Extract the (x, y) coordinate from the center of the cell holding the provided text.  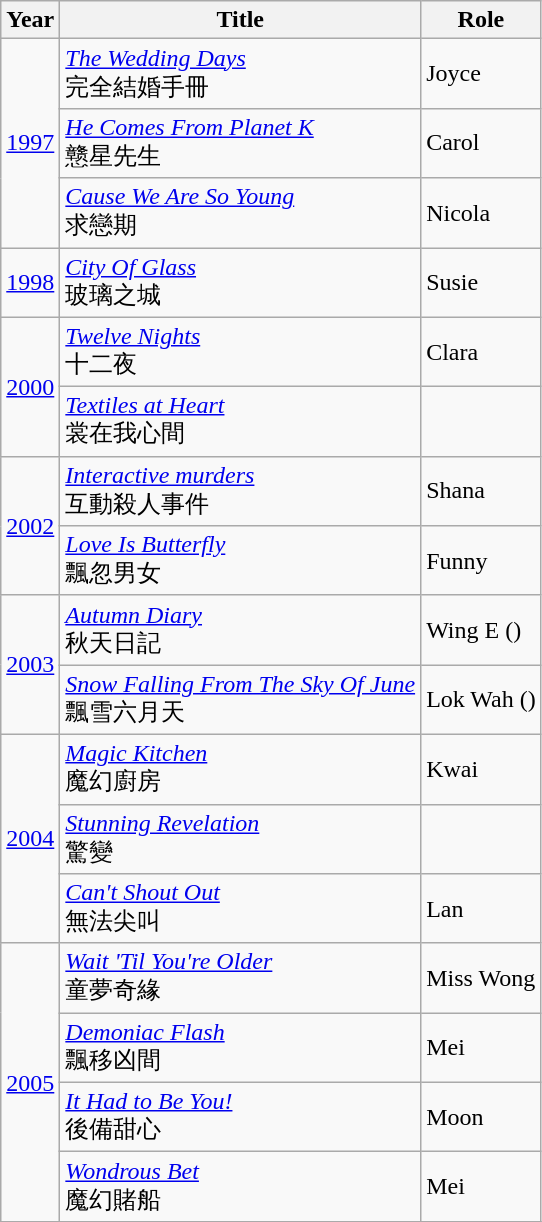
Snow Falling From The Sky Of June飄雪六月天 (240, 700)
2004 (30, 838)
2003 (30, 664)
Autumn Diary秋天日記 (240, 630)
Wait 'Til You're Older童夢奇緣 (240, 978)
1998 (30, 283)
Wing E () (482, 630)
Carol (482, 143)
Lan (482, 909)
Stunning Revelation驚變 (240, 839)
Twelve Nights十二夜 (240, 352)
Love Is Butterfly飄忽男女 (240, 561)
The Wedding Days完全結婚手冊 (240, 74)
Demoniac Flash飄移凶間 (240, 1048)
Cause We Are So Young求戀期 (240, 213)
Clara (482, 352)
Interactive murders互動殺人事件 (240, 491)
Miss Wong (482, 978)
Year (30, 20)
Joyce (482, 74)
Role (482, 20)
2000 (30, 386)
2002 (30, 526)
Funny (482, 561)
Wondrous Bet魔幻賭船 (240, 1187)
Susie (482, 283)
2005 (30, 1082)
Title (240, 20)
Textiles at Heart裳在我心間 (240, 422)
Can't Shout Out無法尖叫 (240, 909)
Shana (482, 491)
Lok Wah () (482, 700)
He Comes From Planet K戆星先生 (240, 143)
Kwai (482, 769)
It Had to Be You!後備甜心 (240, 1117)
Moon (482, 1117)
1997 (30, 144)
City Of Glass玻璃之城 (240, 283)
Nicola (482, 213)
Magic Kitchen魔幻廚房 (240, 769)
